Identify which cell holds the provided text, then report its [x, y] central coordinate. 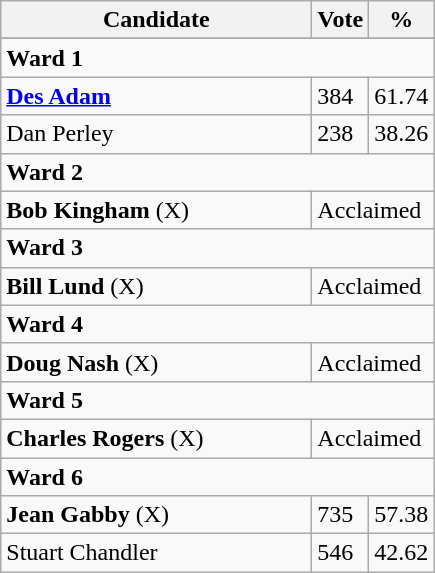
Charles Rogers (X) [156, 438]
Ward 2 [218, 172]
38.26 [402, 134]
57.38 [402, 515]
Stuart Chandler [156, 553]
Bob Kingham (X) [156, 210]
Candidate [156, 20]
Vote [340, 20]
61.74 [402, 96]
Des Adam [156, 96]
Ward 4 [218, 324]
238 [340, 134]
Ward 5 [218, 400]
546 [340, 553]
384 [340, 96]
735 [340, 515]
Doug Nash (X) [156, 362]
42.62 [402, 553]
Dan Perley [156, 134]
Jean Gabby (X) [156, 515]
Ward 1 [218, 58]
Ward 6 [218, 477]
% [402, 20]
Bill Lund (X) [156, 286]
Ward 3 [218, 248]
